Determine the [X, Y] coordinate at the center of the cell enclosing the given text.  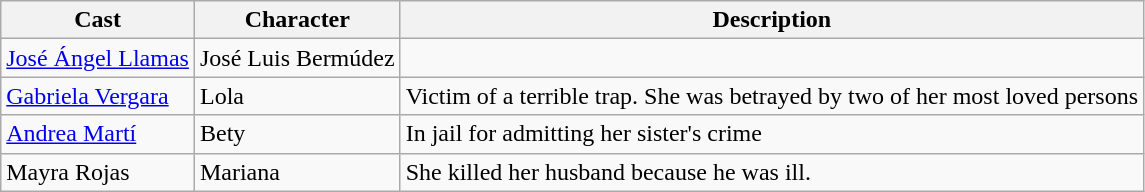
Cast [98, 20]
Description [772, 20]
In jail for admitting her sister's crime [772, 134]
Gabriela Vergara [98, 96]
Character [297, 20]
Victim of a terrible trap. She was betrayed by two of her most loved persons [772, 96]
Andrea Martí [98, 134]
José Luis Bermúdez [297, 58]
Lola [297, 96]
Mayra Rojas [98, 172]
She killed her husband because he was ill. [772, 172]
Mariana [297, 172]
Bety [297, 134]
José Ángel Llamas [98, 58]
